Identify which cell holds the provided text, then report its [X, Y] central coordinate. 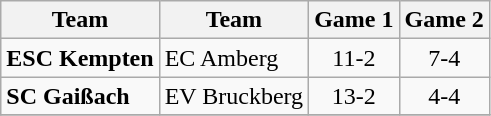
ESC Kempten [80, 58]
EV Bruckberg [234, 96]
4-4 [444, 96]
7-4 [444, 58]
11-2 [354, 58]
SC Gaißach [80, 96]
EC Amberg [234, 58]
13-2 [354, 96]
Game 1 [354, 20]
Game 2 [444, 20]
